Identify which cell holds the provided text, then report its (X, Y) central coordinate. 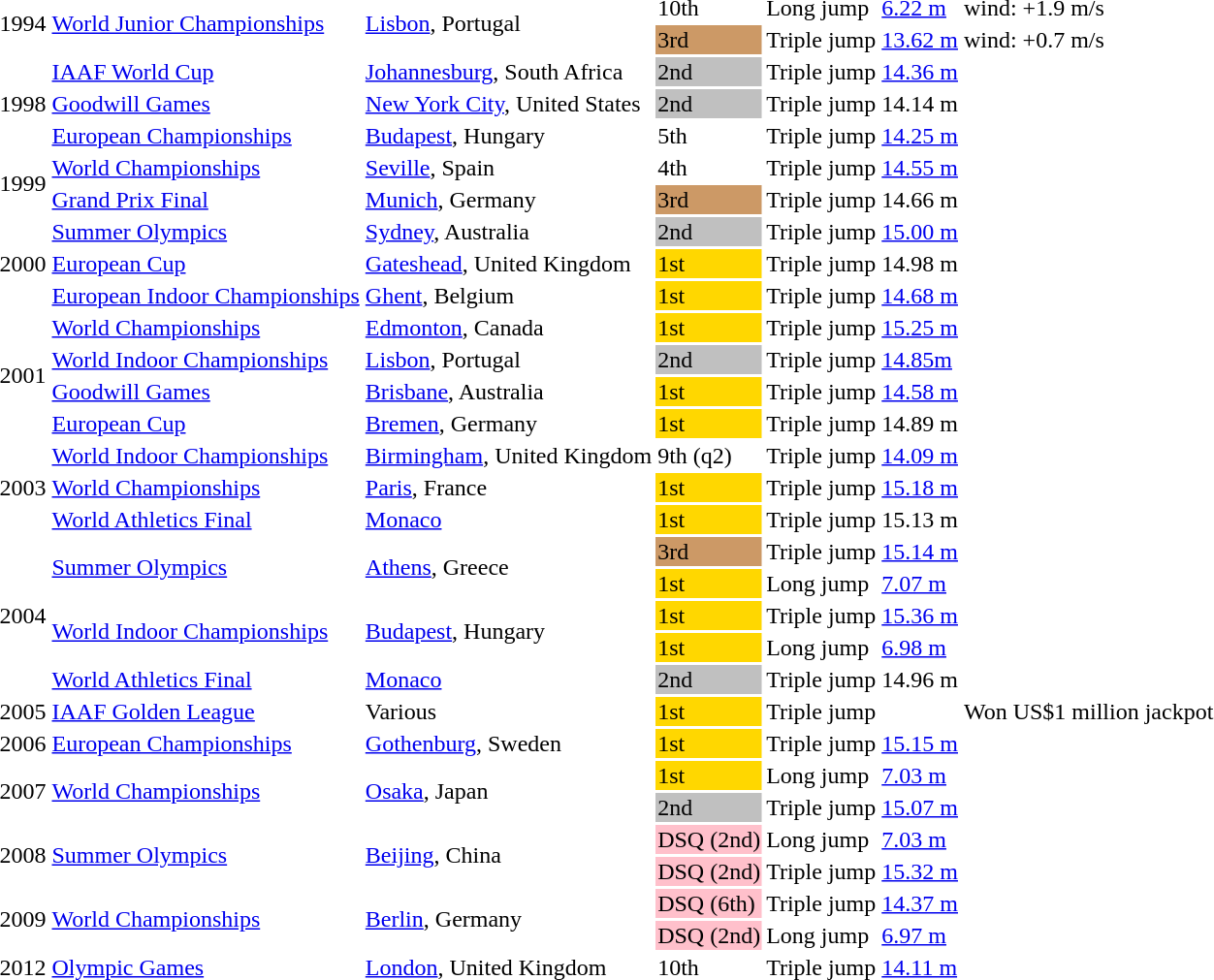
14.55 m (920, 168)
4th (710, 168)
Various (508, 711)
14.09 m (920, 456)
14.98 m (920, 264)
14.14 m (920, 104)
Lisbon, Portugal (508, 360)
14.37 m (920, 903)
Berlin, Germany (508, 919)
14.68 m (920, 296)
Beijing, China (508, 855)
15.25 m (920, 328)
Bremen, Germany (508, 424)
14.25 m (920, 136)
15.18 m (920, 488)
Ghent, Belgium (508, 296)
14.36 m (920, 72)
IAAF World Cup (206, 72)
Brisbane, Australia (508, 392)
15.07 m (920, 807)
Gothenburg, Sweden (508, 743)
Johannesburg, South Africa (508, 72)
6.97 m (920, 935)
Edmonton, Canada (508, 328)
14.66 m (920, 200)
13.62 m (920, 40)
New York City, United States (508, 104)
Sydney, Australia (508, 232)
14.58 m (920, 392)
7.07 m (920, 584)
European Indoor Championships (206, 296)
Athens, Greece (508, 568)
14.85m (920, 360)
14.89 m (920, 424)
15.00 m (920, 232)
9th (q2) (710, 456)
IAAF Golden League (206, 711)
Seville, Spain (508, 168)
Gateshead, United Kingdom (508, 264)
15.32 m (920, 871)
wind: +0.7 m/s (1088, 40)
Birmingham, United Kingdom (508, 456)
Osaka, Japan (508, 791)
15.36 m (920, 616)
Paris, France (508, 488)
Grand Prix Final (206, 200)
Won US$1 million jackpot (1088, 711)
5th (710, 136)
DSQ (6th) (710, 903)
Munich, Germany (508, 200)
15.13 m (920, 520)
15.14 m (920, 552)
15.15 m (920, 743)
14.96 m (920, 680)
6.98 m (920, 648)
